Output the [x, y] coordinate of the center of the cell containing the given text.  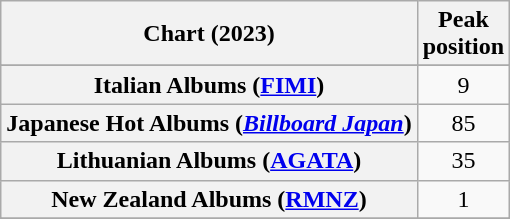
35 [463, 161]
1 [463, 199]
New Zealand Albums (RMNZ) [209, 199]
Japanese Hot Albums (Billboard Japan) [209, 123]
Peakposition [463, 34]
9 [463, 85]
Lithuanian Albums (AGATA) [209, 161]
85 [463, 123]
Chart (2023) [209, 34]
Italian Albums (FIMI) [209, 85]
